Extract the [X, Y] coordinate from the center of the cell holding the provided text.  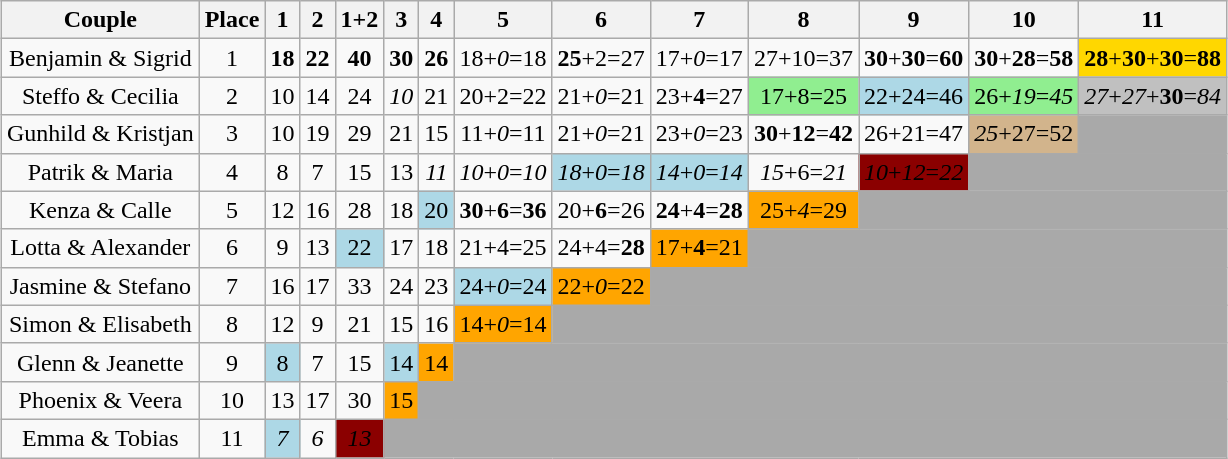
Gunhild & Kristjan [100, 134]
27+27+30=84 [1153, 96]
Jasmine & Stefano [100, 286]
11+0=11 [503, 134]
26+19=45 [1024, 96]
29 [360, 134]
25+2=27 [601, 58]
20+6=26 [601, 210]
21+4=25 [503, 248]
22+24=46 [913, 96]
17+4=21 [699, 248]
33 [360, 286]
Patrik & Maria [100, 172]
Place [232, 20]
Benjamin & Sigrid [100, 58]
23 [436, 286]
22+0=22 [601, 286]
23+0=23 [699, 134]
Simon & Elisabeth [100, 324]
Couple [100, 20]
Kenza & Calle [100, 210]
26+21=47 [913, 134]
Emma & Tobias [100, 438]
28 [360, 210]
40 [360, 58]
20 [436, 210]
25+4=29 [803, 210]
30+6=36 [503, 210]
15+6=21 [803, 172]
Phoenix & Veera [100, 400]
27+10=37 [803, 58]
30+28=58 [1024, 58]
20+2=22 [503, 96]
30+30=60 [913, 58]
24+0=24 [503, 286]
26 [436, 58]
Glenn & Jeanette [100, 362]
19 [318, 134]
25+27=52 [1024, 134]
Steffo & Cecilia [100, 96]
30+12=42 [803, 134]
17+8=25 [803, 96]
23+4=27 [699, 96]
28+30+30=88 [1153, 58]
1+2 [360, 20]
10+0=10 [503, 172]
10+12=22 [913, 172]
Lotta & Alexander [100, 248]
17+0=17 [699, 58]
